Search for the cell housing the specified text and yield its (X, Y) center coordinate. 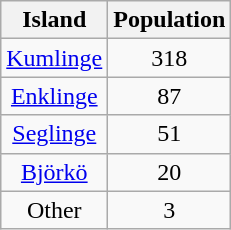
51 (170, 134)
Björkö (54, 172)
Seglinge (54, 134)
Kumlinge (54, 58)
Other (54, 210)
20 (170, 172)
87 (170, 96)
Island (54, 20)
318 (170, 58)
Enklinge (54, 96)
Population (170, 20)
3 (170, 210)
